Detect which cell encompasses the target text, then output its (X, Y) center coordinate. 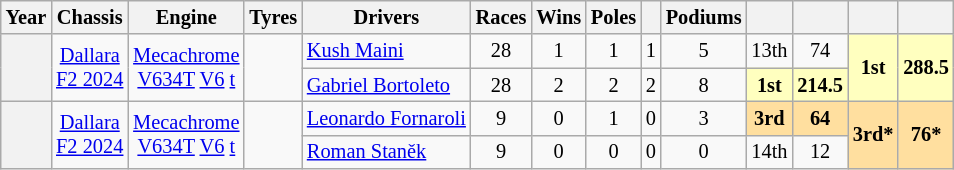
Drivers (386, 17)
5 (704, 51)
Year (26, 17)
Races (502, 17)
3rd (769, 118)
13th (769, 51)
64 (820, 118)
Engine (186, 17)
8 (704, 85)
Chassis (90, 17)
76* (926, 134)
14th (769, 152)
Gabriel Bortoleto (386, 85)
12 (820, 152)
Tyres (273, 17)
Kush Maini (386, 51)
Poles (614, 17)
Wins (558, 17)
Roman Staněk (386, 152)
288.5 (926, 68)
3 (704, 118)
Podiums (704, 17)
3rd* (873, 134)
214.5 (820, 85)
74 (820, 51)
Leonardo Fornaroli (386, 118)
